Scan for the cell matching the given text and deliver its [X, Y] coordinate at center. 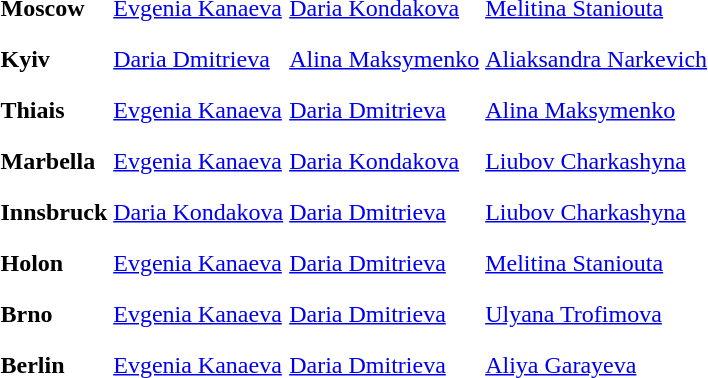
Alina Maksymenko [384, 59]
